Find where the given text appears and provide that cell's center as [X, Y] coordinate. 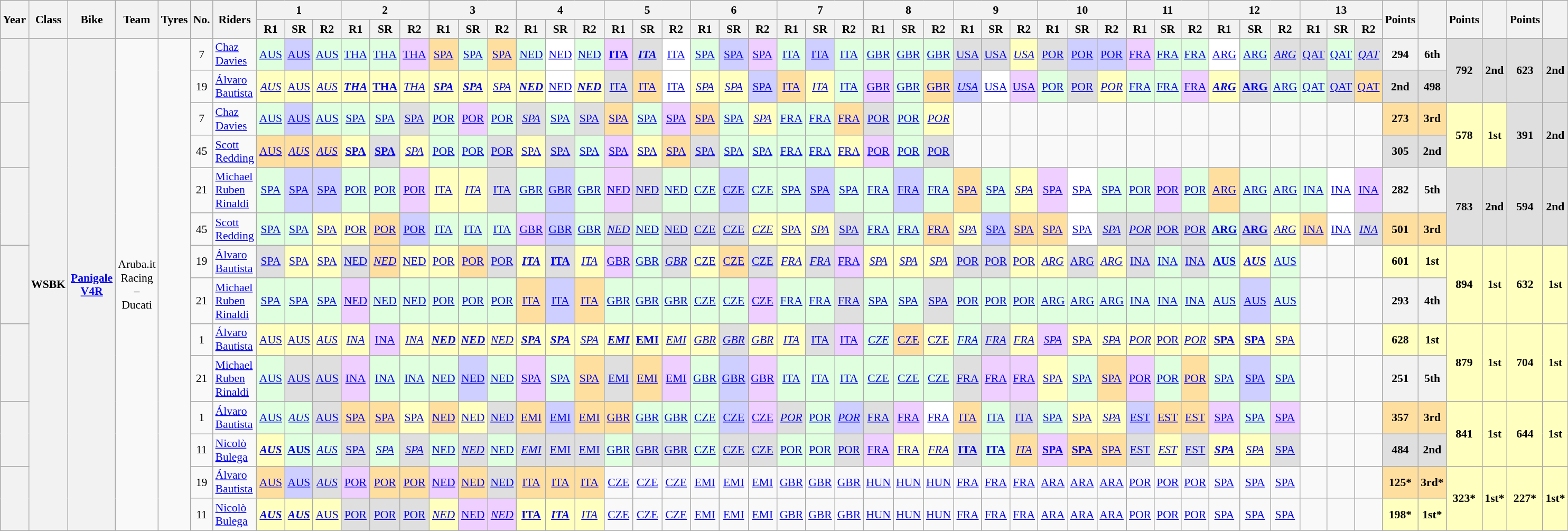
628 [1401, 339]
632 [1525, 285]
357 [1401, 417]
879 [1464, 362]
282 [1401, 190]
704 [1525, 362]
5 [647, 10]
13 [1341, 10]
3rd* [1432, 482]
623 [1525, 70]
Class [49, 19]
Year [15, 19]
644 [1525, 434]
4th [1432, 301]
594 [1525, 207]
Panigale V4R [92, 284]
2 [385, 10]
578 [1464, 135]
227* [1525, 498]
3 [473, 10]
841 [1464, 434]
9 [996, 10]
Aruba.it Racing – Ducati [136, 284]
251 [1401, 379]
No. [202, 19]
783 [1464, 207]
501 [1401, 229]
391 [1525, 135]
Bike [92, 19]
273 [1401, 119]
293 [1401, 301]
305 [1401, 151]
8 [909, 10]
10 [1082, 10]
12 [1254, 10]
323* [1464, 498]
WSBK [49, 284]
894 [1464, 285]
498 [1432, 87]
294 [1401, 54]
Tyres [174, 19]
Team [136, 19]
125* [1401, 482]
4 [561, 10]
6 [734, 10]
Riders [235, 19]
484 [1401, 450]
6th [1432, 54]
601 [1401, 262]
792 [1464, 70]
198* [1401, 515]
